Scan for the cell matching the given text and deliver its (x, y) coordinate at center. 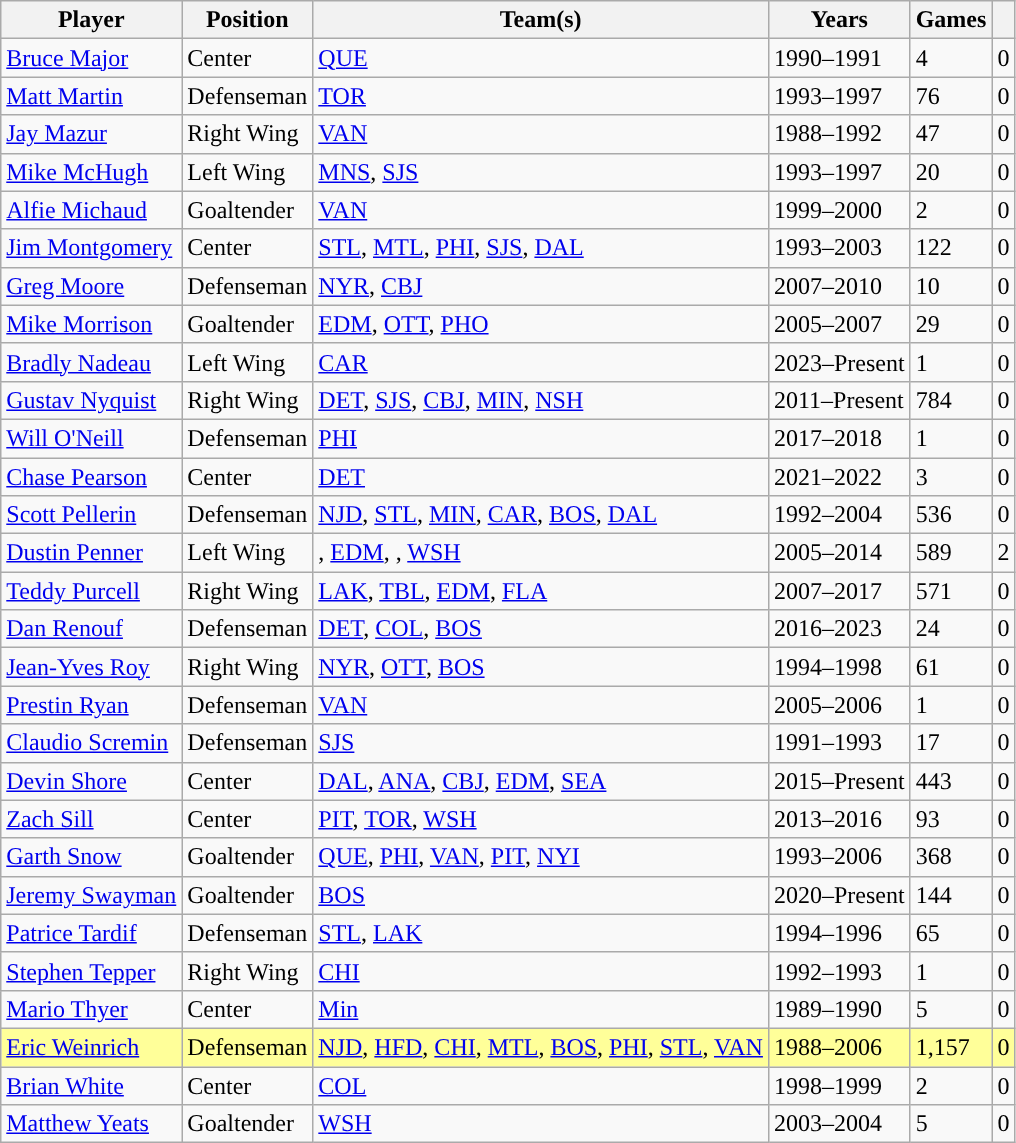
Stephen Tepper (92, 971)
Scott Pellerin (92, 515)
Jim Montgomery (92, 248)
61 (951, 667)
Years (839, 20)
Bradly Nadeau (92, 362)
NJD, HFD, CHI, MTL, BOS, PHI, STL, VAN (541, 1047)
QUE, PHI, VAN, PIT, NYI (541, 857)
Mario Thyer (92, 1009)
2021–2022 (839, 477)
Teddy Purcell (92, 591)
Bruce Major (92, 58)
144 (951, 895)
Player (92, 20)
Mike McHugh (92, 172)
1992–2004 (839, 515)
Position (248, 20)
Devin Shore (92, 781)
2003–2004 (839, 1124)
NYR, OTT, BOS (541, 667)
368 (951, 857)
Patrice Tardif (92, 933)
1991–1993 (839, 743)
Min (541, 1009)
DET, SJS, CBJ, MIN, NSH (541, 400)
DET (541, 477)
784 (951, 400)
DET, COL, BOS (541, 629)
2005–2007 (839, 324)
443 (951, 781)
MNS, SJS (541, 172)
NYR, CBJ (541, 286)
1992–1993 (839, 971)
2005–2006 (839, 705)
122 (951, 248)
536 (951, 515)
Jeremy Swayman (92, 895)
1988–1992 (839, 134)
4 (951, 58)
1988–2006 (839, 1047)
DAL, ANA, CBJ, EDM, SEA (541, 781)
Jay Mazur (92, 134)
PIT, TOR, WSH (541, 819)
Zach Sill (92, 819)
2023–Present (839, 362)
2017–2018 (839, 438)
17 (951, 743)
2007–2017 (839, 591)
Brian White (92, 1085)
NJD, STL, MIN, CAR, BOS, DAL (541, 515)
47 (951, 134)
COL (541, 1085)
2005–2014 (839, 553)
1994–1996 (839, 933)
2016–2023 (839, 629)
3 (951, 477)
QUE (541, 58)
SJS (541, 743)
24 (951, 629)
10 (951, 286)
76 (951, 96)
Team(s) (541, 20)
1993–2006 (839, 857)
Matt Martin (92, 96)
Eric Weinrich (92, 1047)
571 (951, 591)
29 (951, 324)
Claudio Scremin (92, 743)
Jean-Yves Roy (92, 667)
Dustin Penner (92, 553)
1993–2003 (839, 248)
65 (951, 933)
1998–1999 (839, 1085)
589 (951, 553)
STL, MTL, PHI, SJS, DAL (541, 248)
CHI (541, 971)
Greg Moore (92, 286)
PHI (541, 438)
Garth Snow (92, 857)
LAK, TBL, EDM, FLA (541, 591)
Chase Pearson (92, 477)
STL, LAK (541, 933)
, EDM, , WSH (541, 553)
1989–1990 (839, 1009)
1994–1998 (839, 667)
Dan Renouf (92, 629)
Alfie Michaud (92, 210)
2007–2010 (839, 286)
1,157 (951, 1047)
BOS (541, 895)
Will O'Neill (92, 438)
EDM, OTT, PHO (541, 324)
TOR (541, 96)
20 (951, 172)
Gustav Nyquist (92, 400)
2020–Present (839, 895)
2013–2016 (839, 819)
1999–2000 (839, 210)
WSH (541, 1124)
93 (951, 819)
Mike Morrison (92, 324)
Prestin Ryan (92, 705)
Games (951, 20)
2015–Present (839, 781)
2011–Present (839, 400)
Matthew Yeats (92, 1124)
CAR (541, 362)
1990–1991 (839, 58)
